Scan for the cell matching the given text and deliver its (X, Y) coordinate at center. 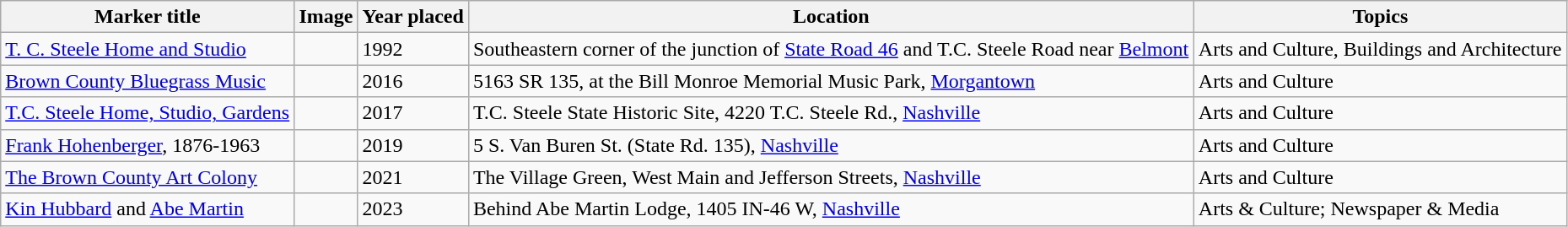
2019 (413, 145)
T.C. Steele Home, Studio, Gardens (148, 113)
Year placed (413, 17)
Location (831, 17)
T.C. Steele State Historic Site, 4220 T.C. Steele Rd., Nashville (831, 113)
Kin Hubbard and Abe Martin (148, 209)
2017 (413, 113)
Behind Abe Martin Lodge, 1405 IN-46 W, Nashville (831, 209)
Southeastern corner of the junction of State Road 46 and T.C. Steele Road near Belmont (831, 49)
2016 (413, 81)
Arts and Culture, Buildings and Architecture (1380, 49)
Brown County Bluegrass Music (148, 81)
1992 (413, 49)
2023 (413, 209)
The Village Green, West Main and Jefferson Streets, Nashville (831, 177)
Image (326, 17)
Frank Hohenberger, 1876-1963 (148, 145)
2021 (413, 177)
The Brown County Art Colony (148, 177)
5163 SR 135, at the Bill Monroe Memorial Music Park, Morgantown (831, 81)
Topics (1380, 17)
Arts & Culture; Newspaper & Media (1380, 209)
5 S. Van Buren St. (State Rd. 135), Nashville (831, 145)
Marker title (148, 17)
T. C. Steele Home and Studio (148, 49)
